Provide the (X, Y) coordinate of the cell's center where the given text is located.  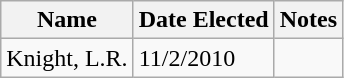
11/2/2010 (204, 58)
Notes (308, 20)
Knight, L.R. (67, 58)
Name (67, 20)
Date Elected (204, 20)
